Search for the cell housing the specified text and yield its (x, y) center coordinate. 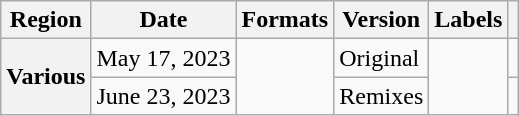
Formats (285, 20)
Date (164, 20)
Labels (468, 20)
Original (382, 58)
May 17, 2023 (164, 58)
Version (382, 20)
Various (46, 77)
June 23, 2023 (164, 96)
Region (46, 20)
Remixes (382, 96)
